Return the [X, Y] coordinate for the center point of the cell that contains the specified text.  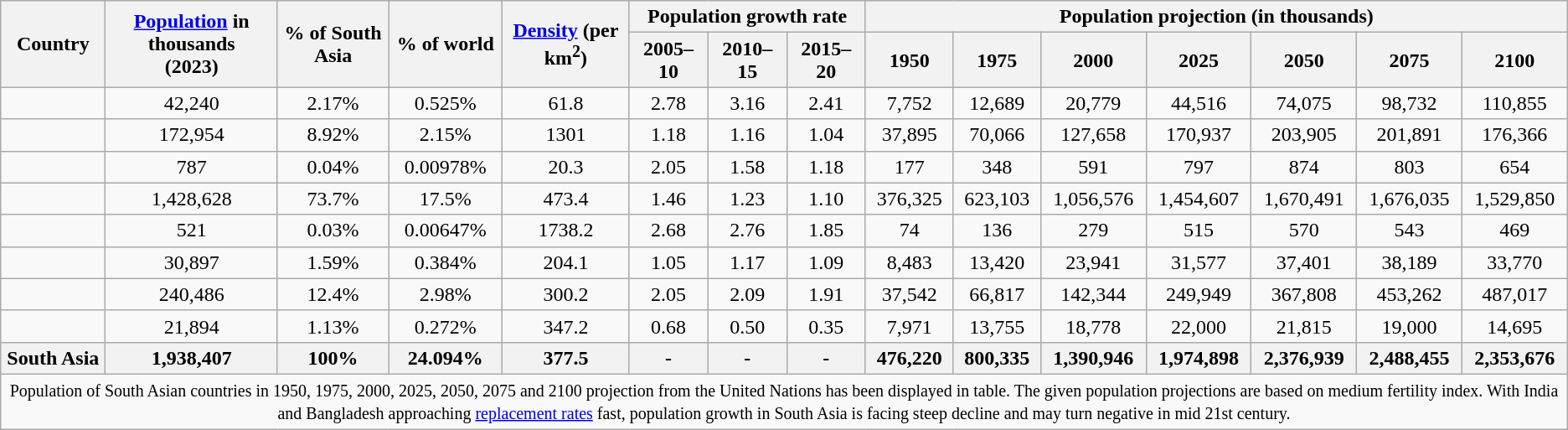
521 [191, 231]
623,103 [997, 199]
1.59% [333, 262]
Density (per km2) [566, 44]
2.76 [747, 231]
0.525% [446, 103]
2,353,676 [1514, 358]
2025 [1199, 60]
515 [1199, 231]
17.5% [446, 199]
1,676,035 [1410, 199]
803 [1410, 167]
204.1 [566, 262]
2.15% [446, 135]
453,262 [1410, 294]
2.68 [668, 231]
240,486 [191, 294]
38,189 [1410, 262]
367,808 [1304, 294]
0.00647% [446, 231]
487,017 [1514, 294]
8.92% [333, 135]
2100 [1514, 60]
24.094% [446, 358]
18,778 [1094, 326]
0.384% [446, 262]
347.2 [566, 326]
1,454,607 [1199, 199]
591 [1094, 167]
570 [1304, 231]
1,529,850 [1514, 199]
2.98% [446, 294]
1.09 [826, 262]
1.04 [826, 135]
2005–10 [668, 60]
1,056,576 [1094, 199]
1975 [997, 60]
172,954 [191, 135]
110,855 [1514, 103]
12.4% [333, 294]
1301 [566, 135]
22,000 [1199, 326]
1,428,628 [191, 199]
1738.2 [566, 231]
469 [1514, 231]
23,941 [1094, 262]
2.41 [826, 103]
33,770 [1514, 262]
37,895 [910, 135]
0.03% [333, 231]
473.4 [566, 199]
37,401 [1304, 262]
2075 [1410, 60]
654 [1514, 167]
0.68 [668, 326]
% of world [446, 44]
14,695 [1514, 326]
1,974,898 [1199, 358]
Population projection (in thousands) [1216, 17]
874 [1304, 167]
1.05 [668, 262]
1.85 [826, 231]
21,815 [1304, 326]
800,335 [997, 358]
2010–15 [747, 60]
476,220 [910, 358]
787 [191, 167]
376,325 [910, 199]
1.23 [747, 199]
176,366 [1514, 135]
0.50 [747, 326]
1.17 [747, 262]
3.16 [747, 103]
177 [910, 167]
142,344 [1094, 294]
1.13% [333, 326]
377.5 [566, 358]
1950 [910, 60]
203,905 [1304, 135]
0.04% [333, 167]
20,779 [1094, 103]
0.272% [446, 326]
30,897 [191, 262]
7,971 [910, 326]
% of South Asia [333, 44]
66,817 [997, 294]
South Asia [54, 358]
98,732 [1410, 103]
1,670,491 [1304, 199]
1.91 [826, 294]
2015–20 [826, 60]
1.10 [826, 199]
170,937 [1199, 135]
31,577 [1199, 262]
0.00978% [446, 167]
13,755 [997, 326]
20.3 [566, 167]
201,891 [1410, 135]
8,483 [910, 262]
Country [54, 44]
348 [997, 167]
12,689 [997, 103]
2.78 [668, 103]
37,542 [910, 294]
0.35 [826, 326]
2,376,939 [1304, 358]
61.8 [566, 103]
2.17% [333, 103]
279 [1094, 231]
797 [1199, 167]
543 [1410, 231]
70,066 [997, 135]
74 [910, 231]
2050 [1304, 60]
19,000 [1410, 326]
73.7% [333, 199]
136 [997, 231]
42,240 [191, 103]
44,516 [1199, 103]
100% [333, 358]
Population in thousands(2023) [191, 44]
13,420 [997, 262]
Population growth rate [747, 17]
1.46 [668, 199]
1.16 [747, 135]
7,752 [910, 103]
300.2 [566, 294]
74,075 [1304, 103]
1,938,407 [191, 358]
2.09 [747, 294]
249,949 [1199, 294]
1.58 [747, 167]
2,488,455 [1410, 358]
127,658 [1094, 135]
21,894 [191, 326]
2000 [1094, 60]
1,390,946 [1094, 358]
